Output the [X, Y] coordinate of the center of the cell containing the given text.  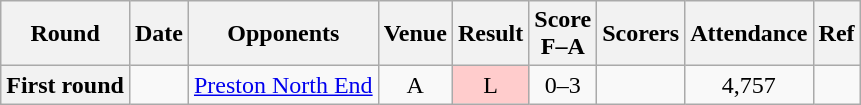
Preston North End [283, 85]
Ref [836, 34]
Date [158, 34]
Opponents [283, 34]
Result [490, 34]
L [490, 85]
0–3 [563, 85]
Round [66, 34]
ScoreF–A [563, 34]
Venue [415, 34]
A [415, 85]
Attendance [749, 34]
First round [66, 85]
Scorers [641, 34]
4,757 [749, 85]
